Detect which cell encompasses the target text, then output its [X, Y] center coordinate. 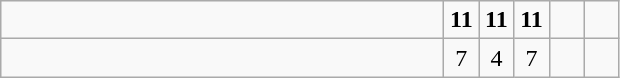
4 [496, 58]
